Pinpoint the cell where the given text exists, returning its [X, Y] midpoint coordinate. 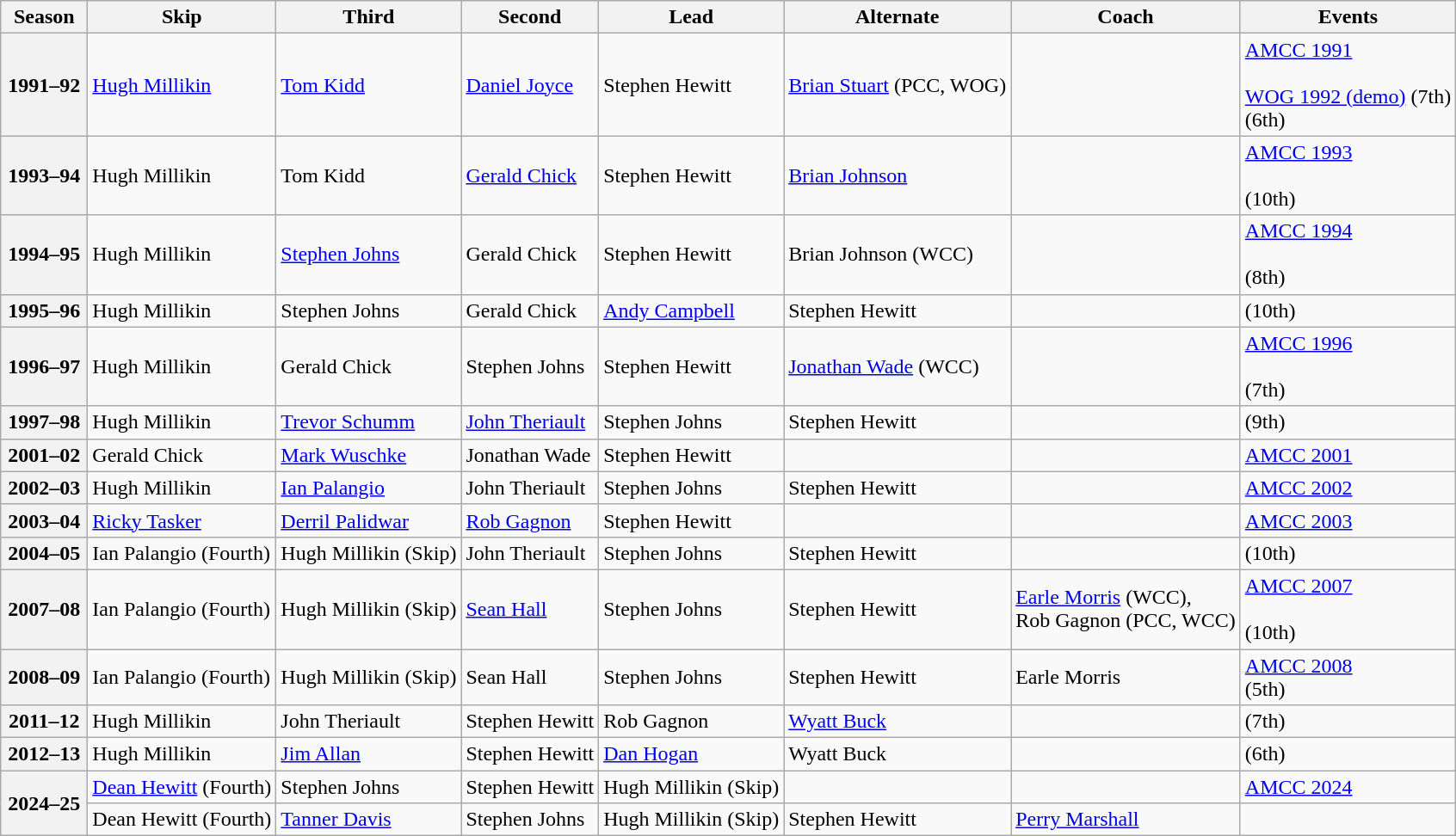
Earle Morris (WCC),Rob Gagnon (PCC, WCC) [1126, 609]
Jonathan Wade [530, 455]
AMCC 1994 (8th) [1348, 255]
Coach [1126, 17]
AMCC 2024 [1348, 787]
2007–08 [45, 609]
AMCC 2001 [1348, 455]
Third [368, 17]
Jim Allan [368, 754]
Season [45, 17]
1997–98 [45, 422]
Perry Marshall [1126, 820]
2024–25 [45, 803]
Brian Stuart (PCC, WOG) [898, 84]
Alternate [898, 17]
Dan Hogan [692, 754]
2008–09 [45, 676]
Earle Morris [1126, 676]
Mark Wuschke [368, 455]
1991–92 [45, 84]
(6th) [1348, 754]
Events [1348, 17]
1995–96 [45, 310]
Trevor Schumm [368, 422]
AMCC 2003 [1348, 520]
AMCC 1993 (10th) [1348, 175]
2004–05 [45, 553]
2002–03 [45, 488]
AMCC 1996 (7th) [1348, 366]
(7th) [1348, 722]
Tanner Davis [368, 820]
Second [530, 17]
AMCC 2007 (10th) [1348, 609]
AMCC 1991 WOG 1992 (demo) (7th) (6th) [1348, 84]
Skip [182, 17]
2003–04 [45, 520]
1996–97 [45, 366]
2001–02 [45, 455]
Derril Palidwar [368, 520]
Ricky Tasker [182, 520]
Jonathan Wade (WCC) [898, 366]
Ian Palangio [368, 488]
1994–95 [45, 255]
2012–13 [45, 754]
Brian Johnson (WCC) [898, 255]
Lead [692, 17]
1993–94 [45, 175]
Daniel Joyce [530, 84]
(9th) [1348, 422]
AMCC 2008 (5th) [1348, 676]
Brian Johnson [898, 175]
AMCC 2002 [1348, 488]
2011–12 [45, 722]
Andy Campbell [692, 310]
